Scan for the cell matching the given text and deliver its [X, Y] coordinate at center. 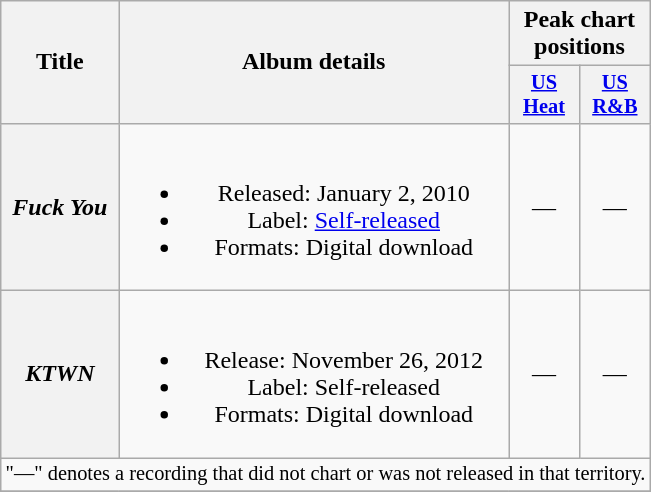
Peak chart positions [580, 34]
KTWN [60, 374]
Album details [314, 62]
Title [60, 62]
Fuck You [60, 206]
"—" denotes a recording that did not chart or was not released in that territory. [326, 475]
Released: January 2, 2010Label: Self-releasedFormats: Digital download [314, 206]
USR&B [614, 95]
Release: November 26, 2012Label: Self-releasedFormats: Digital download [314, 374]
USHeat [544, 95]
